Output the [x, y] coordinate of the center of the cell containing the given text.  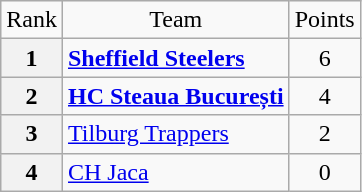
3 [32, 134]
6 [324, 58]
Sheffield Steelers [176, 58]
Points [324, 20]
1 [32, 58]
Tilburg Trappers [176, 134]
0 [324, 172]
CH Jaca [176, 172]
Team [176, 20]
HC Steaua București [176, 96]
Rank [32, 20]
